Locate the cell with the specified text and output its (X, Y) center coordinate. 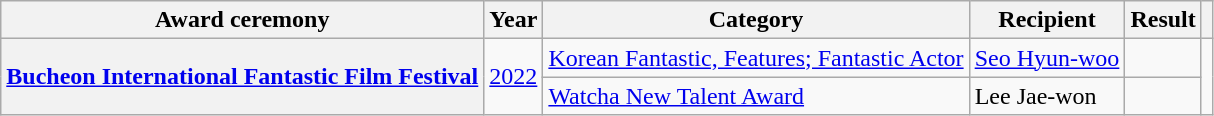
Seo Hyun-woo (1047, 58)
Bucheon International Fantastic Film Festival (242, 77)
Lee Jae-won (1047, 96)
Watcha New Talent Award (756, 96)
2022 (514, 77)
Recipient (1047, 20)
Category (756, 20)
Year (514, 20)
Korean Fantastic, Features; Fantastic Actor (756, 58)
Result (1163, 20)
Award ceremony (242, 20)
